Identify which cell holds the provided text, then report its [x, y] central coordinate. 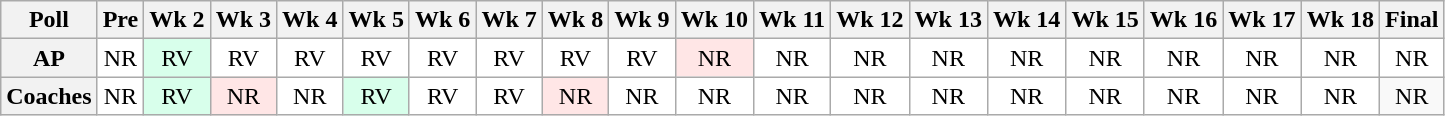
Wk 5 [376, 20]
Coaches [49, 96]
Wk 12 [870, 20]
Wk 8 [575, 20]
Wk 18 [1340, 20]
Wk 3 [243, 20]
Wk 6 [442, 20]
Wk 13 [948, 20]
Wk 16 [1183, 20]
Wk 11 [792, 20]
Wk 17 [1262, 20]
Final [1412, 20]
Wk 14 [1026, 20]
Wk 2 [177, 20]
AP [49, 58]
Wk 7 [509, 20]
Wk 10 [714, 20]
Wk 9 [642, 20]
Wk 15 [1105, 20]
Poll [49, 20]
Wk 4 [310, 20]
Pre [120, 20]
